Pinpoint the cell where the given text exists, returning its (X, Y) midpoint coordinate. 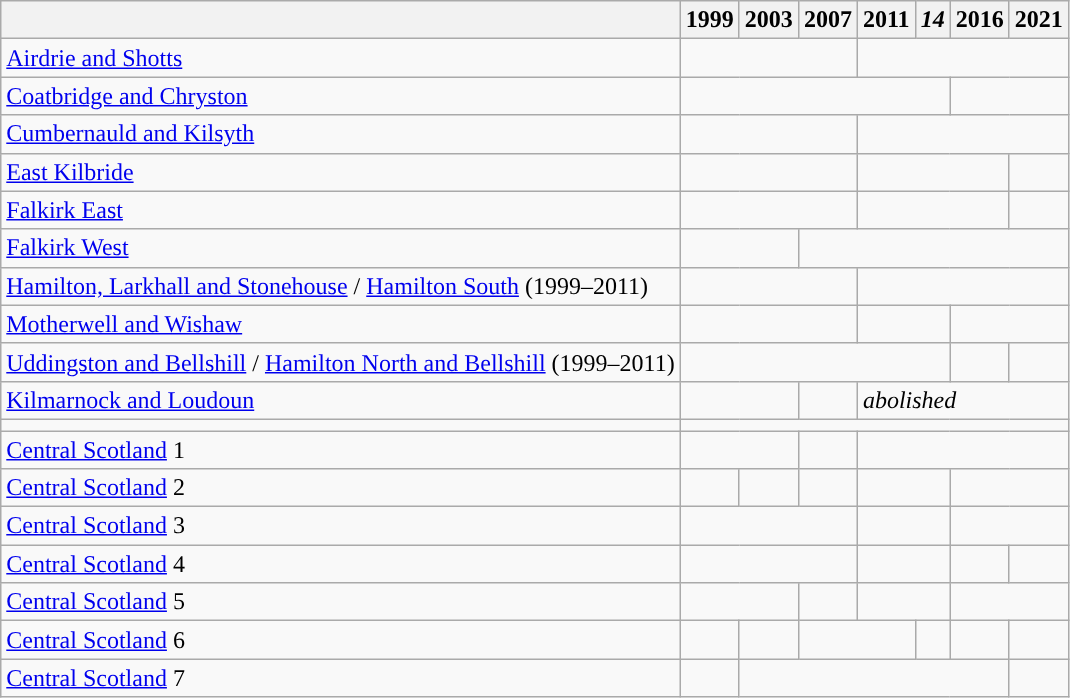
Central Scotland 4 (340, 564)
Airdrie and Shotts (340, 58)
2016 (980, 20)
2011 (886, 20)
2007 (828, 20)
1999 (710, 20)
Kilmarnock and Loudoun (340, 400)
Central Scotland 6 (340, 640)
2021 (1038, 20)
East Kilbride (340, 172)
14 (932, 20)
2003 (768, 20)
Uddingston and Bellshill / Hamilton North and Bellshill (1999–2011) (340, 362)
Central Scotland 1 (340, 449)
Central Scotland 7 (340, 678)
Motherwell and Wishaw (340, 324)
Coatbridge and Chryston (340, 96)
Central Scotland 3 (340, 526)
Central Scotland 2 (340, 488)
Falkirk East (340, 210)
Cumbernauld and Kilsyth (340, 134)
abolished (962, 400)
Central Scotland 5 (340, 602)
Hamilton, Larkhall and Stonehouse / Hamilton South (1999–2011) (340, 286)
Falkirk West (340, 248)
